Extract the [X, Y] coordinate from the center of the cell holding the provided text.  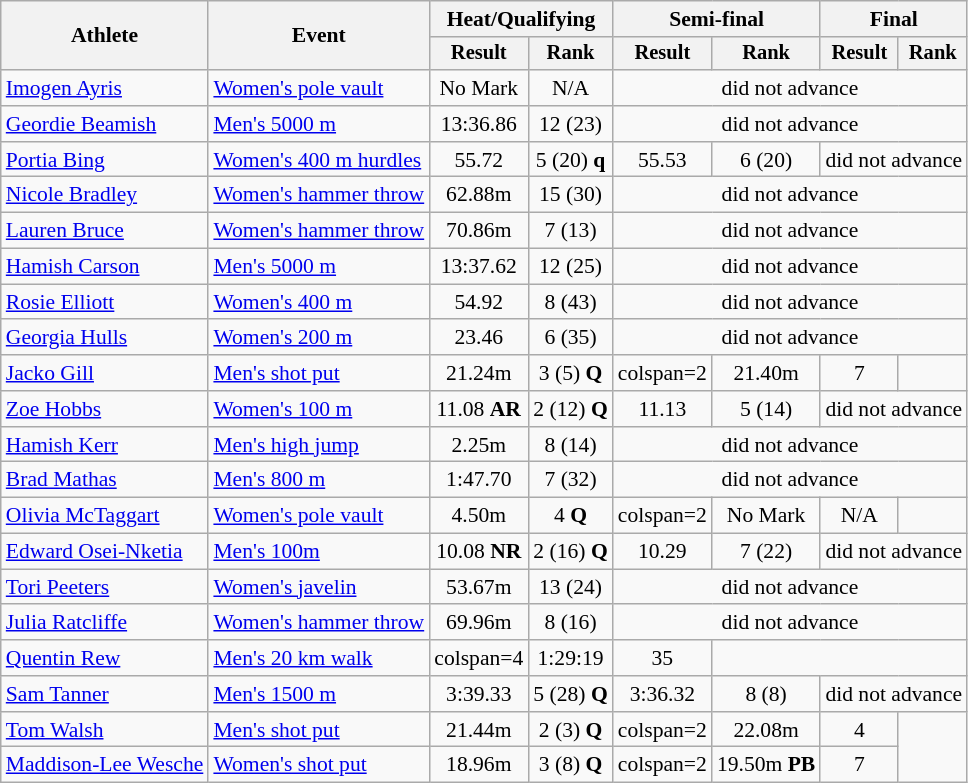
Heat/Qualifying [521, 19]
11.08 AR [478, 409]
Men's 800 m [318, 480]
Geordie Beamish [105, 124]
8 (43) [570, 302]
2 (16) Q [570, 552]
Athlete [105, 36]
21.44m [478, 730]
7 (22) [766, 552]
8 (16) [570, 623]
Edward Osei-Nketia [105, 552]
Portia Bing [105, 160]
22.08m [766, 730]
4.50m [478, 516]
11.13 [662, 409]
colspan=4 [478, 658]
13:37.62 [478, 267]
Jacko Gill [105, 373]
Olivia McTaggart [105, 516]
6 (35) [570, 338]
Final [894, 19]
Women's 400 m hurdles [318, 160]
Women's 200 m [318, 338]
Women's javelin [318, 587]
21.24m [478, 373]
Rosie Elliott [105, 302]
3:36.32 [662, 694]
10.29 [662, 552]
Maddison-Lee Wesche [105, 765]
55.72 [478, 160]
Lauren Bruce [105, 231]
Imogen Ayris [105, 88]
Women's 100 m [318, 409]
Nicole Bradley [105, 195]
Event [318, 36]
Men's 1500 m [318, 694]
2 (3) Q [570, 730]
4 [859, 730]
21.40m [766, 373]
53.67m [478, 587]
13 (24) [570, 587]
Tori Peeters [105, 587]
6 (20) [766, 160]
18.96m [478, 765]
3 (8) Q [570, 765]
Hamish Kerr [105, 445]
15 (30) [570, 195]
1:47.70 [478, 480]
Hamish Carson [105, 267]
12 (23) [570, 124]
5 (28) Q [570, 694]
Quentin Rew [105, 658]
Men's high jump [318, 445]
3 (5) Q [570, 373]
Georgia Hulls [105, 338]
Women's shot put [318, 765]
69.96m [478, 623]
Men's 100m [318, 552]
Tom Walsh [105, 730]
62.88m [478, 195]
2.25m [478, 445]
10.08 NR [478, 552]
Brad Mathas [105, 480]
Women's 400 m [318, 302]
23.46 [478, 338]
Sam Tanner [105, 694]
8 (8) [766, 694]
12 (25) [570, 267]
5 (20) q [570, 160]
5 (14) [766, 409]
1:29:19 [570, 658]
Men's 20 km walk [318, 658]
19.50m PB [766, 765]
35 [662, 658]
Julia Ratcliffe [105, 623]
Semi-final [717, 19]
70.86m [478, 231]
Zoe Hobbs [105, 409]
8 (14) [570, 445]
7 (32) [570, 480]
3:39.33 [478, 694]
13:36.86 [478, 124]
4 Q [570, 516]
54.92 [478, 302]
55.53 [662, 160]
7 (13) [570, 231]
2 (12) Q [570, 409]
